Output the (X, Y) coordinate of the center of the cell containing the given text.  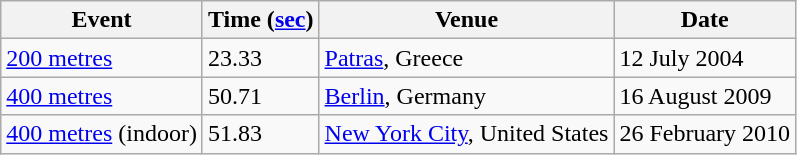
Date (705, 20)
200 metres (102, 58)
26 February 2010 (705, 134)
Event (102, 20)
16 August 2009 (705, 96)
Patras, Greece (466, 58)
12 July 2004 (705, 58)
New York City, United States (466, 134)
400 metres (indoor) (102, 134)
400 metres (102, 96)
Berlin, Germany (466, 96)
50.71 (260, 96)
23.33 (260, 58)
Venue (466, 20)
51.83 (260, 134)
Time (sec) (260, 20)
